Provide the (x, y) coordinate of the cell's center where the given text is located.  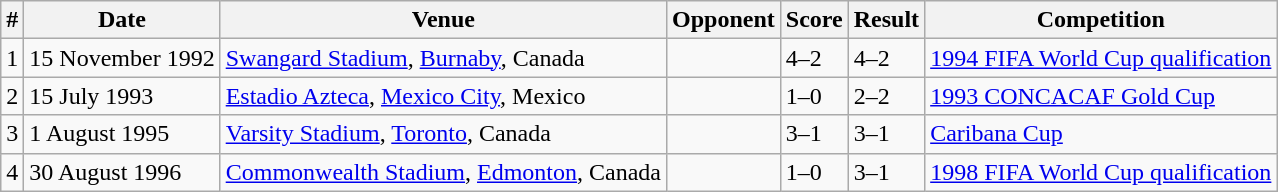
2–2 (886, 96)
Swangard Stadium, Burnaby, Canada (443, 58)
1994 FIFA World Cup qualification (1101, 58)
1 August 1995 (122, 134)
1998 FIFA World Cup qualification (1101, 172)
1993 CONCACAF Gold Cup (1101, 96)
15 November 1992 (122, 58)
Date (122, 20)
Commonwealth Stadium, Edmonton, Canada (443, 172)
2 (12, 96)
30 August 1996 (122, 172)
Caribana Cup (1101, 134)
1 (12, 58)
15 July 1993 (122, 96)
Result (886, 20)
Score (814, 20)
3 (12, 134)
Competition (1101, 20)
Venue (443, 20)
# (12, 20)
Varsity Stadium, Toronto, Canada (443, 134)
Estadio Azteca, Mexico City, Mexico (443, 96)
4 (12, 172)
Opponent (724, 20)
